Find where the given text appears and provide that cell's center as [x, y] coordinate. 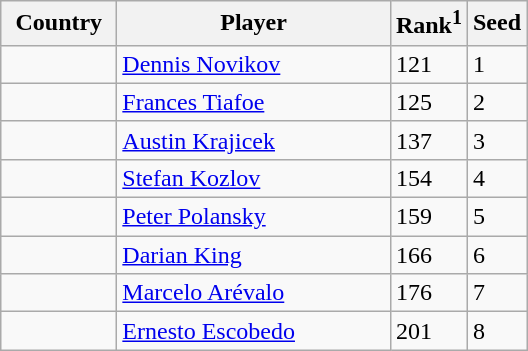
154 [428, 178]
7 [496, 293]
8 [496, 331]
5 [496, 217]
4 [496, 178]
Ernesto Escobedo [254, 331]
Peter Polansky [254, 217]
201 [428, 331]
Frances Tiafoe [254, 102]
Marcelo Arévalo [254, 293]
Dennis Novikov [254, 64]
125 [428, 102]
Country [59, 24]
159 [428, 217]
Seed [496, 24]
Darian King [254, 255]
121 [428, 64]
137 [428, 140]
166 [428, 255]
Player [254, 24]
176 [428, 293]
Stefan Kozlov [254, 178]
Rank1 [428, 24]
6 [496, 255]
Austin Krajicek [254, 140]
3 [496, 140]
2 [496, 102]
1 [496, 64]
